Extract the (X, Y) coordinate from the center of the cell holding the provided text.  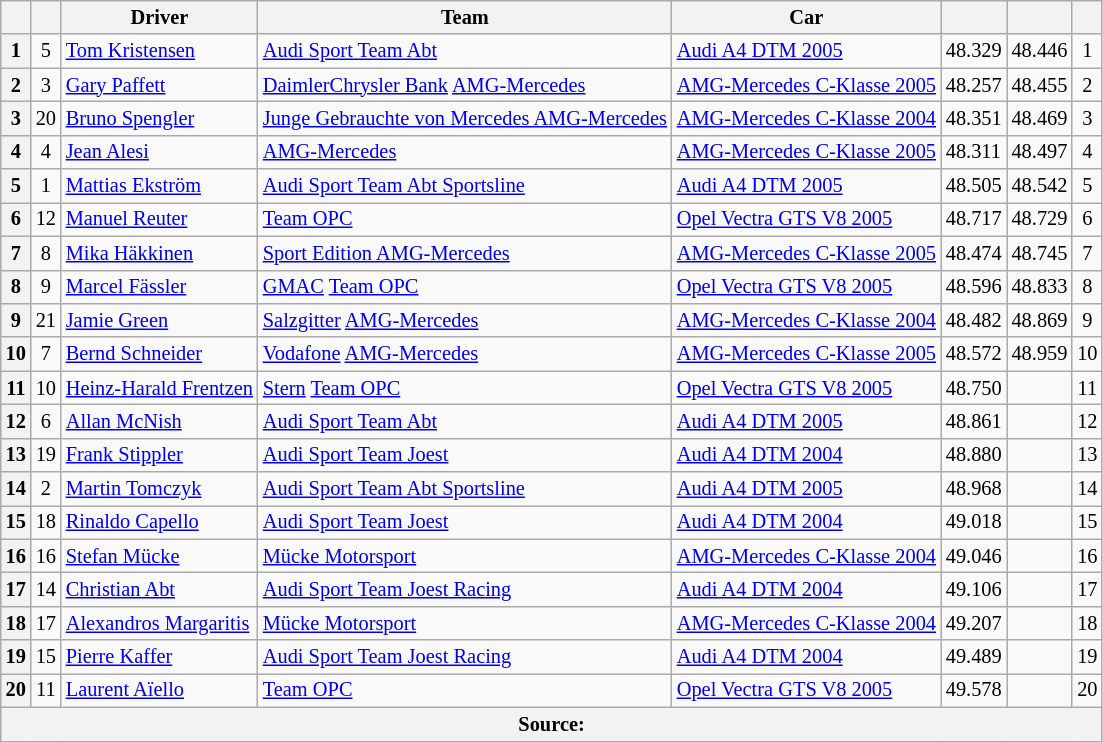
AMG-Mercedes (465, 152)
48.474 (974, 253)
Stefan Mücke (160, 556)
48.959 (1040, 354)
49.489 (974, 657)
GMAC Team OPC (465, 287)
48.861 (974, 421)
DaimlerChrysler Bank AMG-Mercedes (465, 85)
Source: (552, 724)
Frank Stippler (160, 455)
Marcel Fässler (160, 287)
Pierre Kaffer (160, 657)
Stern Team OPC (465, 388)
48.729 (1040, 219)
48.469 (1040, 118)
Rinaldo Capello (160, 522)
48.968 (974, 489)
48.311 (974, 152)
48.482 (974, 320)
Bernd Schneider (160, 354)
48.505 (974, 186)
48.833 (1040, 287)
21 (46, 320)
Mattias Ekström (160, 186)
Jean Alesi (160, 152)
48.572 (974, 354)
48.880 (974, 455)
Tom Kristensen (160, 51)
48.446 (1040, 51)
Team (465, 17)
48.596 (974, 287)
49.578 (974, 690)
49.106 (974, 589)
48.351 (974, 118)
Gary Paffett (160, 85)
48.717 (974, 219)
Sport Edition AMG-Mercedes (465, 253)
Mika Häkkinen (160, 253)
48.455 (1040, 85)
48.750 (974, 388)
49.018 (974, 522)
Laurent Aïello (160, 690)
Alexandros Margaritis (160, 623)
Martin Tomczyk (160, 489)
Salzgitter AMG-Mercedes (465, 320)
48.542 (1040, 186)
Driver (160, 17)
Manuel Reuter (160, 219)
48.745 (1040, 253)
48.257 (974, 85)
49.046 (974, 556)
Junge Gebrauchte von Mercedes AMG-Mercedes (465, 118)
48.869 (1040, 320)
Allan McNish (160, 421)
48.497 (1040, 152)
Bruno Spengler (160, 118)
Vodafone AMG-Mercedes (465, 354)
49.207 (974, 623)
48.329 (974, 51)
Jamie Green (160, 320)
Christian Abt (160, 589)
Car (806, 17)
Heinz-Harald Frentzen (160, 388)
